Identify which cell holds the provided text, then report its (x, y) central coordinate. 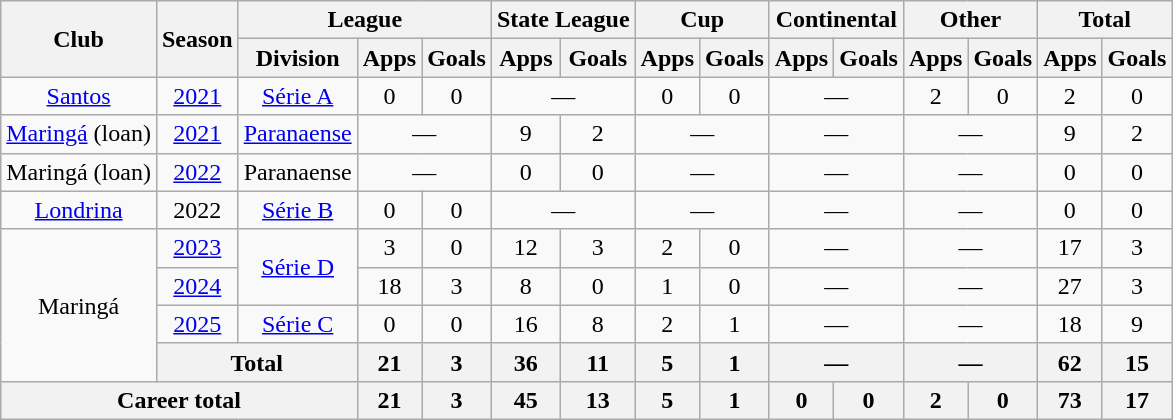
11 (598, 362)
73 (1070, 400)
Santos (79, 96)
Série B (298, 210)
Continental (836, 20)
15 (1137, 362)
16 (526, 324)
Career total (179, 400)
Other (970, 20)
Cup (702, 20)
12 (526, 248)
Division (298, 58)
Série D (298, 267)
League (364, 20)
13 (598, 400)
2024 (197, 286)
Série C (298, 324)
2025 (197, 324)
Maringá (79, 305)
Season (197, 39)
Club (79, 39)
62 (1070, 362)
45 (526, 400)
State League (563, 20)
36 (526, 362)
27 (1070, 286)
Londrina (79, 210)
Série A (298, 96)
2023 (197, 248)
